Return [X, Y] of the center of cell containing provided text 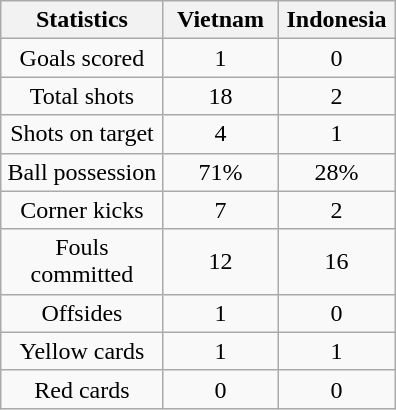
Vietnam [220, 20]
7 [220, 210]
Corner kicks [82, 210]
Offsides [82, 313]
Indonesia [337, 20]
Total shots [82, 96]
Shots on target [82, 134]
71% [220, 172]
28% [337, 172]
Ball possession [82, 172]
18 [220, 96]
Red cards [82, 389]
12 [220, 262]
Statistics [82, 20]
Goals scored [82, 58]
Yellow cards [82, 351]
4 [220, 134]
Fouls committed [82, 262]
16 [337, 262]
